Capture the cell that displays the provided text and extract its [x, y] central coordinate. 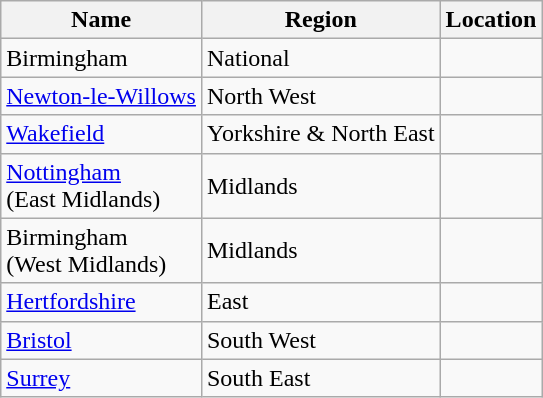
Newton-le-Willows [102, 96]
National [320, 58]
Birmingham [102, 58]
Nottingham(East Midlands) [102, 186]
Location [491, 20]
North West [320, 96]
Wakefield [102, 134]
Surrey [102, 378]
Bristol [102, 340]
Region [320, 20]
South East [320, 378]
South West [320, 340]
East [320, 302]
Hertfordshire [102, 302]
Birmingham(West Midlands) [102, 250]
Yorkshire & North East [320, 134]
Name [102, 20]
